Provide the [x, y] coordinate of the cell's center where the given text is located.  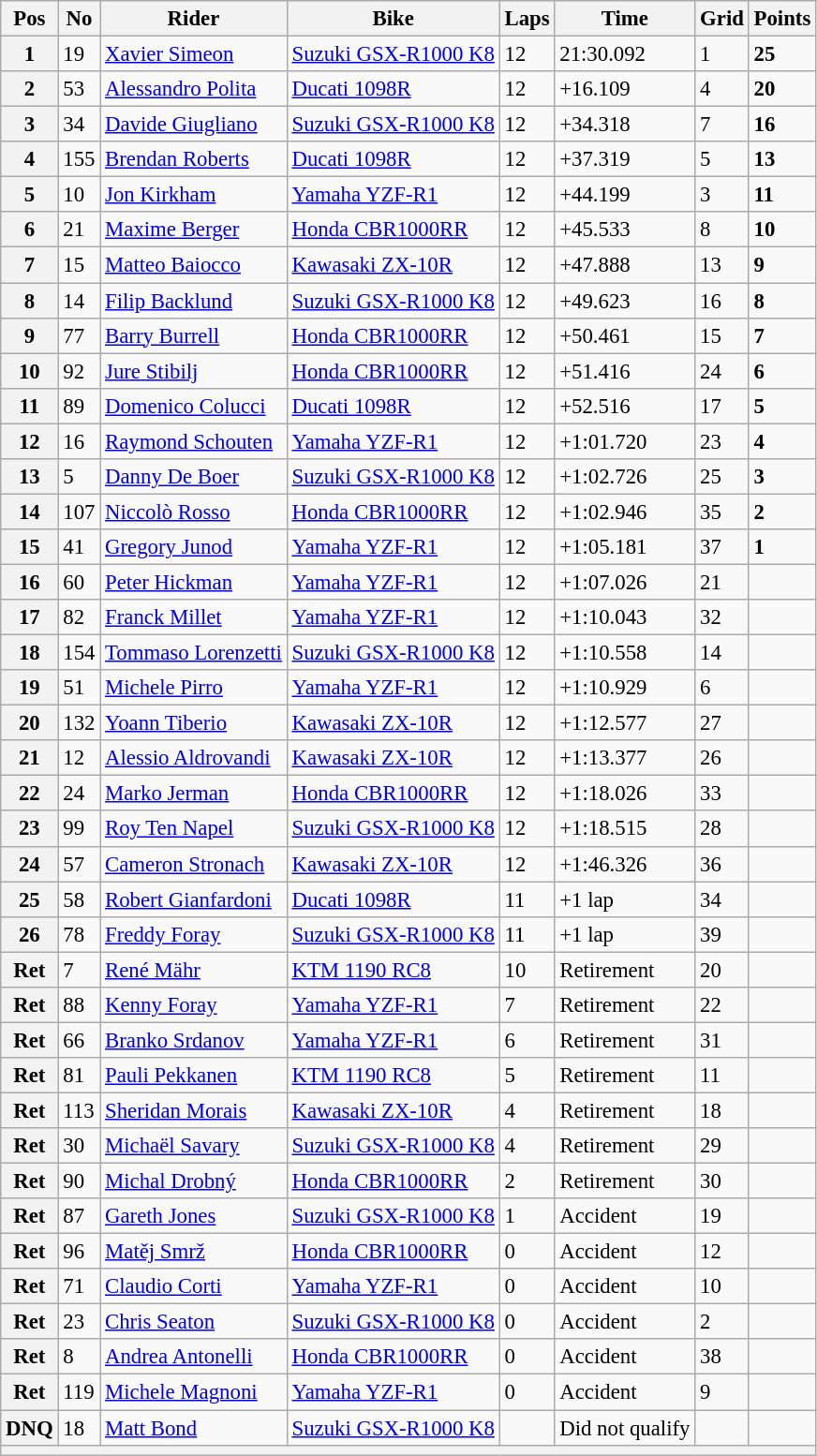
Jon Kirkham [193, 195]
81 [79, 1076]
31 [721, 1040]
66 [79, 1040]
+52.516 [625, 406]
Claudio Corti [193, 1286]
Pauli Pekkanen [193, 1076]
Robert Gianfardoni [193, 899]
Time [625, 19]
Roy Ten Napel [193, 829]
+1:10.043 [625, 617]
Matteo Baiocco [193, 265]
Marko Jerman [193, 794]
+1:02.946 [625, 512]
71 [79, 1286]
32 [721, 617]
Michaël Savary [193, 1146]
+1:02.726 [625, 477]
Tommaso Lorenzetti [193, 653]
Barry Burrell [193, 335]
Gregory Junod [193, 547]
Xavier Simeon [193, 54]
Raymond Schouten [193, 441]
29 [721, 1146]
38 [721, 1358]
Filip Backlund [193, 301]
+1:07.026 [625, 582]
78 [79, 934]
No [79, 19]
57 [79, 864]
39 [721, 934]
René Mähr [193, 970]
Laps [527, 19]
Domenico Colucci [193, 406]
Michal Drobný [193, 1181]
96 [79, 1252]
53 [79, 89]
+1:13.377 [625, 758]
Did not qualify [625, 1428]
Bike [394, 19]
90 [79, 1181]
58 [79, 899]
+1:46.326 [625, 864]
Brendan Roberts [193, 159]
Pos [30, 19]
28 [721, 829]
+44.199 [625, 195]
Gareth Jones [193, 1216]
Andrea Antonelli [193, 1358]
Franck Millet [193, 617]
Michele Magnoni [193, 1392]
Davide Giugliano [193, 125]
132 [79, 723]
+34.318 [625, 125]
Michele Pirro [193, 688]
33 [721, 794]
92 [79, 371]
36 [721, 864]
119 [79, 1392]
+37.319 [625, 159]
37 [721, 547]
41 [79, 547]
+16.109 [625, 89]
Points [781, 19]
+1:12.577 [625, 723]
35 [721, 512]
Rider [193, 19]
87 [79, 1216]
Alessandro Polita [193, 89]
+1:01.720 [625, 441]
Yoann Tiberio [193, 723]
Branko Srdanov [193, 1040]
+1:10.558 [625, 653]
Grid [721, 19]
Chris Seaton [193, 1322]
Matt Bond [193, 1428]
+47.888 [625, 265]
+49.623 [625, 301]
77 [79, 335]
21:30.092 [625, 54]
+45.533 [625, 230]
60 [79, 582]
Cameron Stronach [193, 864]
88 [79, 1005]
Niccolò Rosso [193, 512]
+1:18.026 [625, 794]
27 [721, 723]
89 [79, 406]
99 [79, 829]
Freddy Foray [193, 934]
Kenny Foray [193, 1005]
DNQ [30, 1428]
+51.416 [625, 371]
113 [79, 1110]
Jure Stibilj [193, 371]
Sheridan Morais [193, 1110]
+1:18.515 [625, 829]
+50.461 [625, 335]
82 [79, 617]
154 [79, 653]
Matěj Smrž [193, 1252]
Alessio Aldrovandi [193, 758]
+1:10.929 [625, 688]
107 [79, 512]
Maxime Berger [193, 230]
Peter Hickman [193, 582]
155 [79, 159]
51 [79, 688]
Danny De Boer [193, 477]
+1:05.181 [625, 547]
